Scan for the cell matching the given text and deliver its [x, y] coordinate at center. 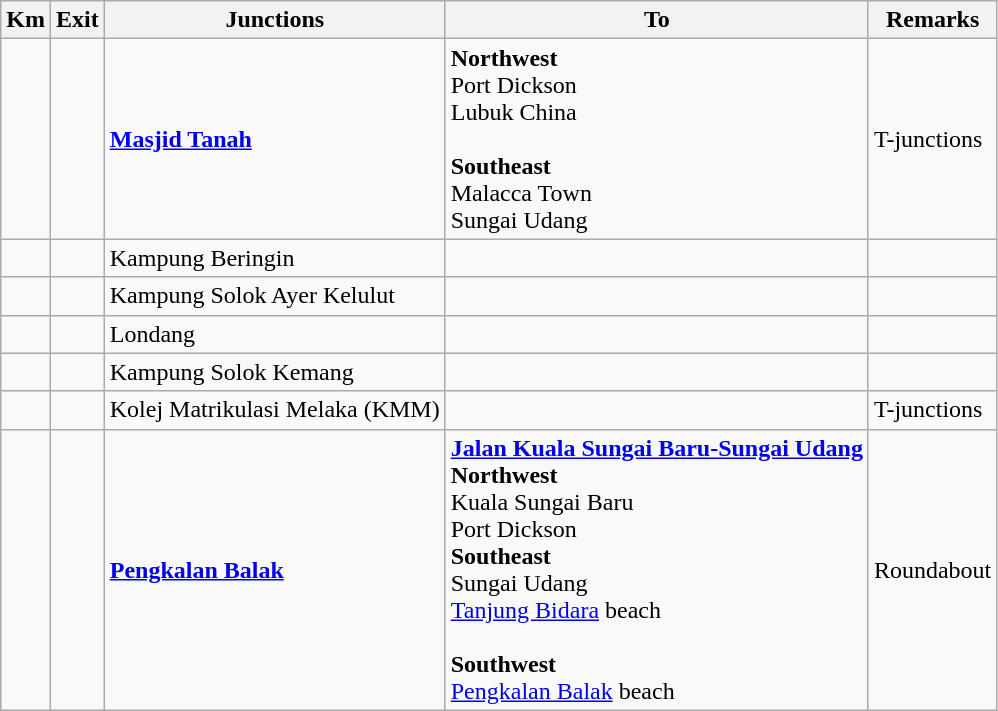
Masjid Tanah [274, 139]
To [656, 20]
Kampung Beringin [274, 258]
Kampung Solok Ayer Kelulut [274, 296]
Roundabout [932, 570]
Kolej Matrikulasi Melaka (KMM) [274, 410]
NorthwestPort DicksonLubuk ChinaSoutheastMalacca TownSungai Udang [656, 139]
Pengkalan Balak [274, 570]
Jalan Kuala Sungai Baru-Sungai UdangNorthwestKuala Sungai BaruPort DicksonSoutheastSungai UdangTanjung Bidara beachSouthwestPengkalan Balak beach [656, 570]
Remarks [932, 20]
Junctions [274, 20]
Kampung Solok Kemang [274, 372]
Km [26, 20]
Londang [274, 334]
Exit [77, 20]
